Scan for the cell matching the given text and deliver its (X, Y) coordinate at center. 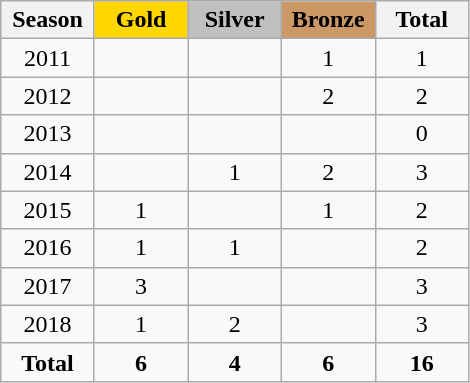
4 (235, 362)
2014 (48, 172)
2012 (48, 96)
Silver (235, 20)
Gold (141, 20)
2013 (48, 134)
2015 (48, 210)
Bronze (328, 20)
2018 (48, 324)
2017 (48, 286)
2016 (48, 248)
16 (422, 362)
Season (48, 20)
2011 (48, 58)
0 (422, 134)
